From the cell containing the given text, extract its center point as [X, Y] coordinate. 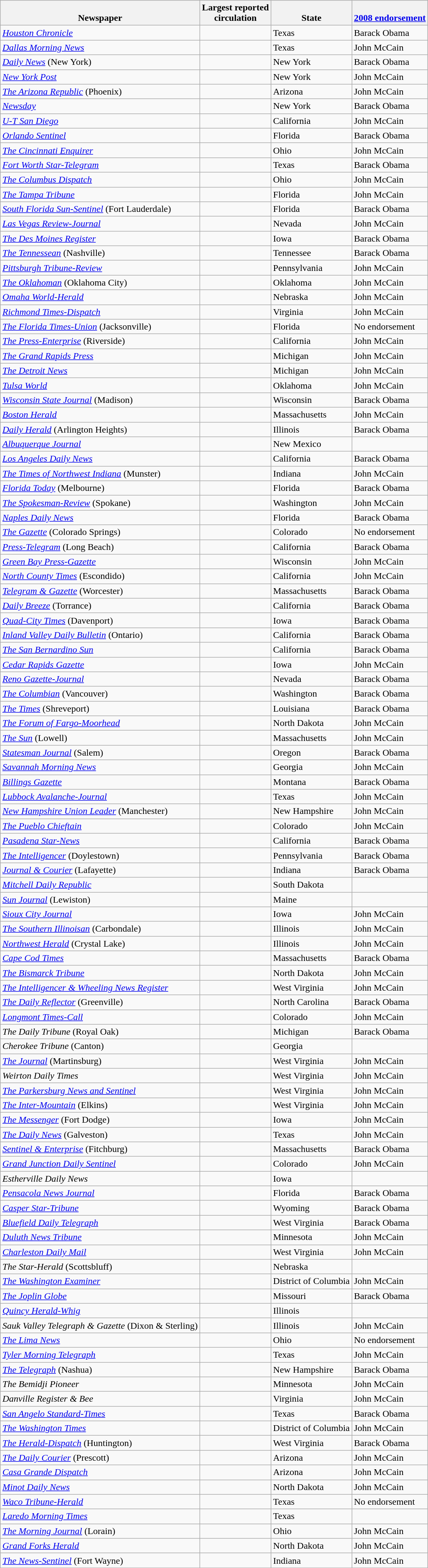
Savannah Morning News [100, 767]
Reno Gazette-Journal [100, 679]
Northwest Herald (Crystal Lake) [100, 944]
The Columbus Dispatch [100, 179]
Duluth News Tribune [100, 1237]
2008 endorsement [389, 13]
The Inter-Mountain (Elkins) [100, 1105]
Pittsburgh Tribune-Review [100, 268]
The Florida Times-Union (Jacksonville) [100, 326]
Telegram & Gazette (Worcester) [100, 591]
Cape Cod Times [100, 958]
North County Times (Escondido) [100, 576]
Billings Gazette [100, 782]
Quincy Herald-Whig [100, 1311]
Louisiana [312, 709]
Tulsa World [100, 385]
Newsday [100, 106]
South Dakota [312, 885]
The Intelligencer & Wheeling News Register [100, 988]
The Grand Rapids Press [100, 356]
The Forum of Fargo-Moorhead [100, 723]
The Daily News (Galveston) [100, 1134]
Estherville Daily News [100, 1179]
Pasadena Star-News [100, 841]
The Bemidji Pioneer [100, 1384]
The Pueblo Chieftain [100, 826]
Inland Valley Daily Bulletin (Ontario) [100, 635]
Montana [312, 782]
Statesman Journal (Salem) [100, 753]
The Bismarck Tribune [100, 973]
The Des Moines Register [100, 238]
New Mexico [312, 444]
The Star-Herald (Scottsbluff) [100, 1267]
State [312, 13]
South Florida Sun-Sentinel (Fort Lauderdale) [100, 209]
Maine [312, 900]
San Angelo Standard-Times [100, 1414]
The Daily Courier (Prescott) [100, 1458]
Dallas Morning News [100, 47]
Danville Register & Bee [100, 1399]
Wyoming [312, 1208]
Sun Journal (Lewiston) [100, 900]
Casa Grande Dispatch [100, 1472]
Weirton Daily Times [100, 1076]
The Times (Shreveport) [100, 709]
Richmond Times-Dispatch [100, 312]
Charleston Daily Mail [100, 1252]
The Telegraph (Nashua) [100, 1370]
The Journal (Martinsburg) [100, 1061]
The Washington Times [100, 1428]
Cherokee Tribune (Canton) [100, 1046]
Minot Daily News [100, 1487]
Tennessee [312, 253]
Grand Forks Herald [100, 1546]
Sentinel & Enterprise (Fitchburg) [100, 1149]
Omaha World-Herald [100, 297]
Mitchell Daily Republic [100, 885]
Newspaper [100, 13]
Journal & Courier (Lafayette) [100, 870]
Laredo Morning Times [100, 1516]
Albuquerque Journal [100, 444]
The Times of Northwest Indiana (Munster) [100, 474]
The Messenger (Fort Dodge) [100, 1120]
Las Vegas Review-Journal [100, 224]
Grand Junction Daily Sentinel [100, 1164]
The Oklahoman (Oklahoma City) [100, 282]
Houston Chronicle [100, 33]
The Tennessean (Nashville) [100, 253]
Boston Herald [100, 414]
Los Angeles Daily News [100, 459]
Lubbock Avalanche-Journal [100, 797]
Longmont Times-Call [100, 1017]
North Carolina [312, 1002]
The Lima News [100, 1340]
The Daily Reflector (Greenville) [100, 1002]
New York Post [100, 77]
Naples Daily News [100, 518]
The Cincinnati Enquirer [100, 150]
The Joplin Globe [100, 1296]
Quad-City Times (Davenport) [100, 620]
Daily Herald (Arlington Heights) [100, 430]
U-T San Diego [100, 121]
Fort Worth Star-Telegram [100, 165]
Cedar Rapids Gazette [100, 664]
The Parkersburg News and Sentinel [100, 1090]
Sioux City Journal [100, 914]
New Hampshire Union Leader (Manchester) [100, 811]
Press-Telegram (Long Beach) [100, 547]
The Morning Journal (Lorain) [100, 1531]
Sauk Valley Telegraph & Gazette (Dixon & Sterling) [100, 1325]
Oregon [312, 753]
The Columbian (Vancouver) [100, 694]
Daily News (New York) [100, 62]
The Washington Examiner [100, 1281]
Waco Tribune-Herald [100, 1502]
Bluefield Daily Telegraph [100, 1223]
Largest reportedcirculation [235, 13]
The News-Sentinel (Fort Wayne) [100, 1560]
The Press-Enterprise (Riverside) [100, 341]
Green Bay Press-Gazette [100, 562]
Wisconsin State Journal (Madison) [100, 400]
The Daily Tribune (Royal Oak) [100, 1032]
The Spokesman-Review (Spokane) [100, 503]
The Detroit News [100, 370]
The San Bernardino Sun [100, 650]
Florida Today (Melbourne) [100, 488]
The Gazette (Colorado Springs) [100, 532]
Orlando Sentinel [100, 135]
Pensacola News Journal [100, 1193]
Tyler Morning Telegraph [100, 1355]
Daily Breeze (Torrance) [100, 606]
Missouri [312, 1296]
The Sun (Lowell) [100, 738]
The Herald-Dispatch (Huntington) [100, 1443]
The Arizona Republic (Phoenix) [100, 91]
The Intelligencer (Doylestown) [100, 855]
Casper Star-Tribune [100, 1208]
The Tampa Tribune [100, 194]
The Southern Illinoisan (Carbondale) [100, 929]
